Extract the [x, y] coordinate from the center of the cell holding the provided text.  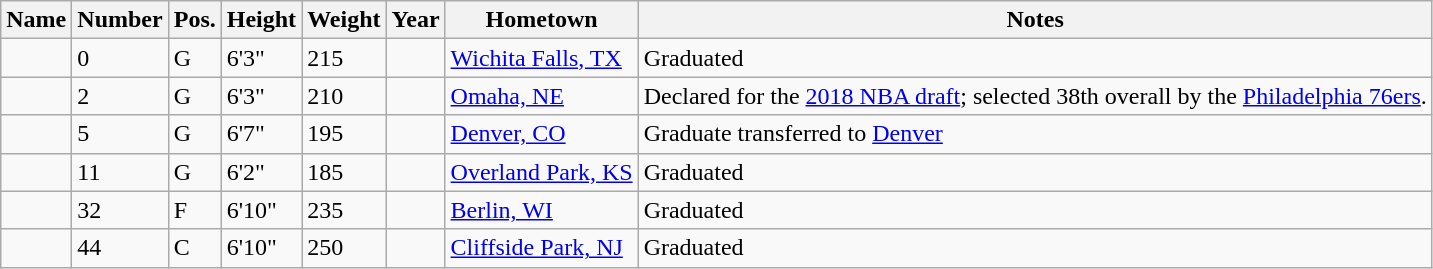
C [194, 248]
6'7" [261, 134]
32 [120, 210]
Hometown [542, 20]
0 [120, 58]
Denver, CO [542, 134]
Year [416, 20]
Omaha, NE [542, 96]
215 [344, 58]
Name [36, 20]
Declared for the 2018 NBA draft; selected 38th overall by the Philadelphia 76ers. [1035, 96]
Graduate transferred to Denver [1035, 134]
44 [120, 248]
6'2" [261, 172]
Weight [344, 20]
F [194, 210]
5 [120, 134]
210 [344, 96]
2 [120, 96]
Pos. [194, 20]
250 [344, 248]
Height [261, 20]
185 [344, 172]
Berlin, WI [542, 210]
11 [120, 172]
195 [344, 134]
Overland Park, KS [542, 172]
Cliffside Park, NJ [542, 248]
235 [344, 210]
Wichita Falls, TX [542, 58]
Notes [1035, 20]
Number [120, 20]
